Identify which cell holds the provided text, then report its (X, Y) central coordinate. 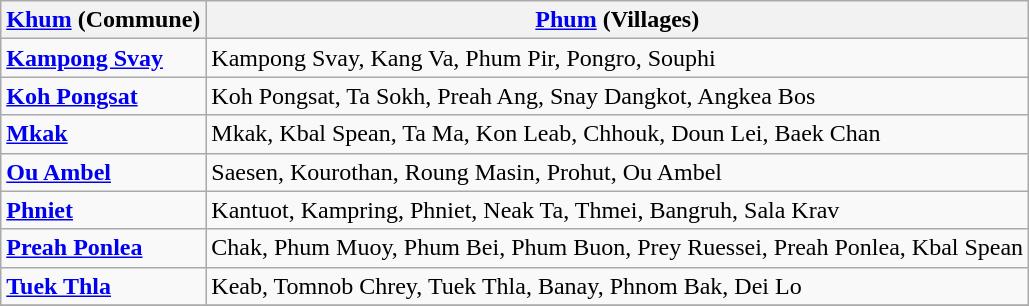
Mkak (104, 134)
Ou Ambel (104, 172)
Phniet (104, 210)
Preah Ponlea (104, 248)
Kantuot, Kampring, Phniet, Neak Ta, Thmei, Bangruh, Sala Krav (618, 210)
Chak, Phum Muoy, Phum Bei, Phum Buon, Prey Ruessei, Preah Ponlea, Kbal Spean (618, 248)
Koh Pongsat (104, 96)
Koh Pongsat, Ta Sokh, Preah Ang, Snay Dangkot, Angkea Bos (618, 96)
Keab, Tomnob Chrey, Tuek Thla, Banay, Phnom Bak, Dei Lo (618, 286)
Saesen, Kourothan, Roung Masin, Prohut, Ou Ambel (618, 172)
Phum (Villages) (618, 20)
Khum (Commune) (104, 20)
Kampong Svay (104, 58)
Kampong Svay, Kang Va, Phum Pir, Pongro, Souphi (618, 58)
Mkak, Kbal Spean, Ta Ma, Kon Leab, Chhouk, Doun Lei, Baek Chan (618, 134)
Tuek Thla (104, 286)
